Return the (x, y) coordinate for the center point of the cell that contains the specified text.  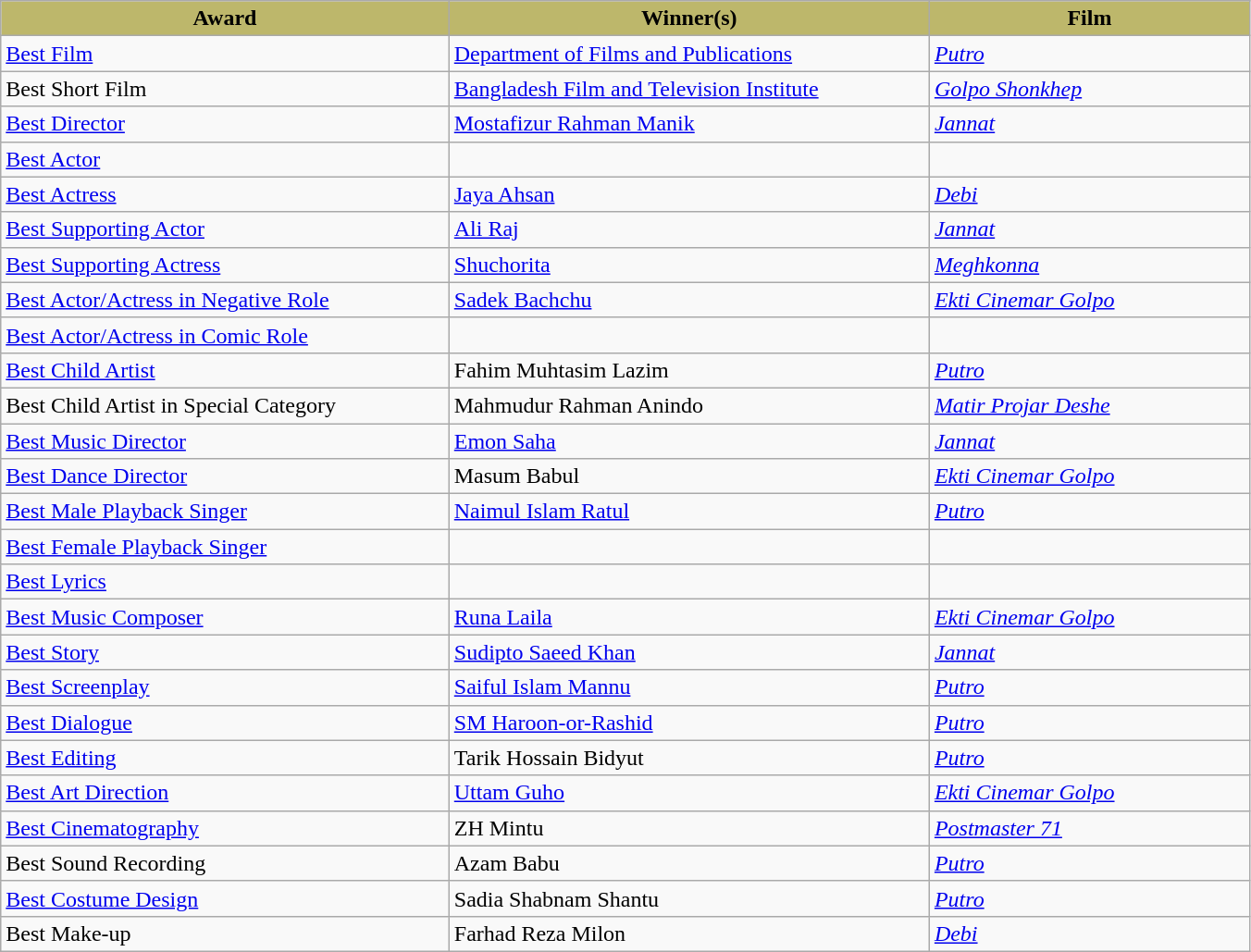
SM Haroon-or-Rashid (688, 723)
Best Child Artist (225, 370)
Best Child Artist in Special Category (225, 405)
Meghkonna (1089, 265)
Best Male Playback Singer (225, 512)
Best Sound Recording (225, 863)
Best Dialogue (225, 723)
Best Director (225, 124)
Golpo Shonkhep (1089, 89)
Sadek Bachchu (688, 300)
Sadia Shabnam Shantu (688, 898)
Runa Laila (688, 617)
Film (1089, 19)
Winner(s) (688, 19)
Farhad Reza Milon (688, 933)
Fahim Muhtasim Lazim (688, 370)
Mahmudur Rahman Anindo (688, 405)
Best Short Film (225, 89)
Ali Raj (688, 229)
Emon Saha (688, 441)
Best Lyrics (225, 582)
Shuchorita (688, 265)
Best Actor/Actress in Negative Role (225, 300)
Best Supporting Actor (225, 229)
Tarik Hossain Bidyut (688, 758)
Best Art Direction (225, 793)
Best Music Director (225, 441)
Best Actress (225, 194)
Jaya Ahsan (688, 194)
Azam Babu (688, 863)
Best Story (225, 652)
Best Screenplay (225, 687)
Saiful Islam Mannu (688, 687)
Best Cinematography (225, 828)
Best Dance Director (225, 476)
Naimul Islam Ratul (688, 512)
Best Actor (225, 159)
Sudipto Saeed Khan (688, 652)
Masum Babul (688, 476)
Best Actor/Actress in Comic Role (225, 335)
Bangladesh Film and Television Institute (688, 89)
Best Film (225, 54)
Best Female Playback Singer (225, 547)
Matir Projar Deshe (1089, 405)
Mostafizur Rahman Manik (688, 124)
Department of Films and Publications (688, 54)
Best Music Composer (225, 617)
Best Supporting Actress (225, 265)
Award (225, 19)
Postmaster 71 (1089, 828)
Best Make-up (225, 933)
ZH Mintu (688, 828)
Best Editing (225, 758)
Uttam Guho (688, 793)
Best Costume Design (225, 898)
